Return the (x, y) coordinate for the center point of the cell that contains the specified text.  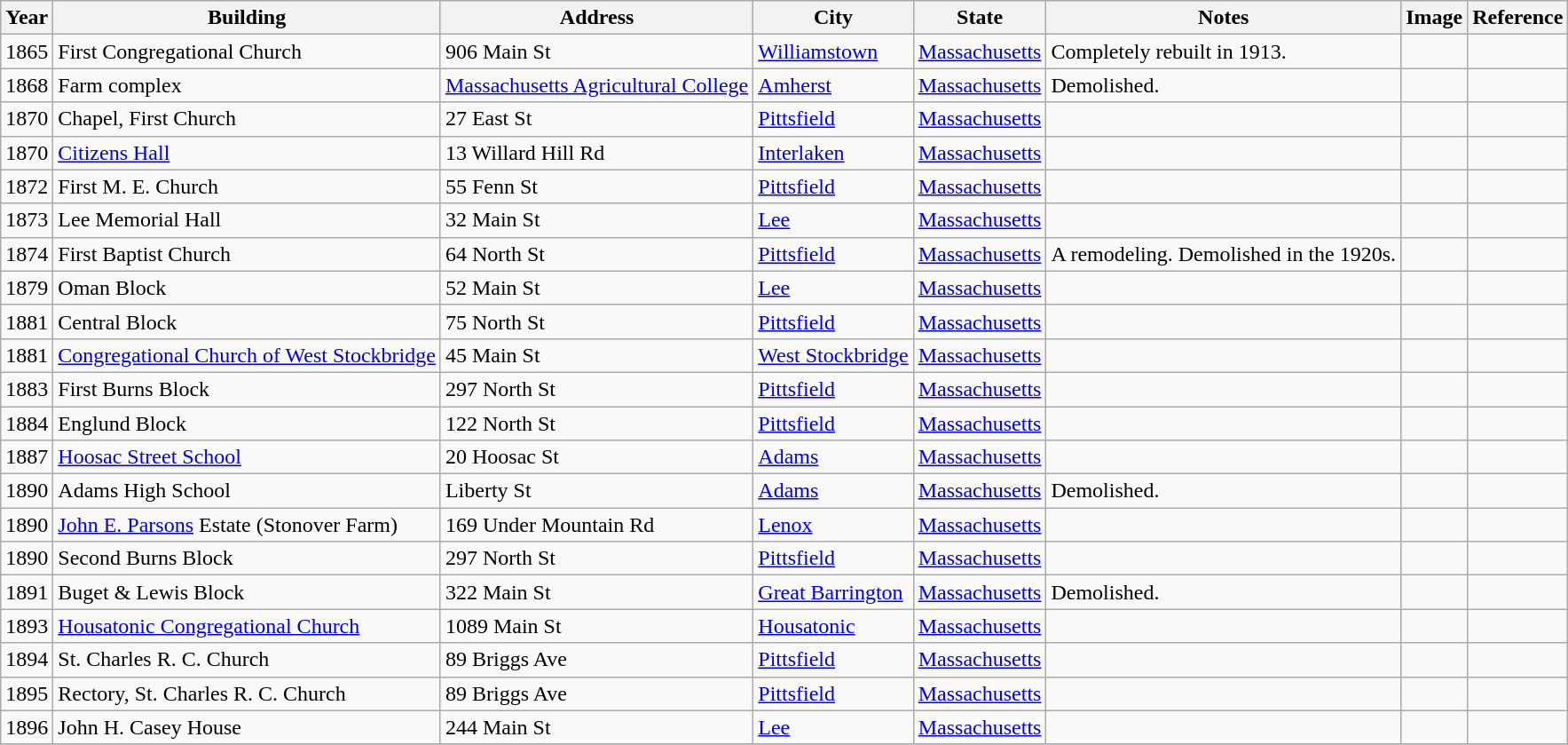
Williamstown (833, 52)
244 Main St (596, 727)
45 Main St (596, 355)
Massachusetts Agricultural College (596, 85)
Englund Block (247, 424)
75 North St (596, 321)
1865 (27, 52)
1872 (27, 186)
64 North St (596, 254)
First Burns Block (247, 389)
32 Main St (596, 220)
Lee Memorial Hall (247, 220)
West Stockbridge (833, 355)
52 Main St (596, 288)
1891 (27, 592)
State (980, 18)
St. Charles R. C. Church (247, 660)
First Congregational Church (247, 52)
169 Under Mountain Rd (596, 525)
Hoosac Street School (247, 457)
Oman Block (247, 288)
1883 (27, 389)
John E. Parsons Estate (Stonover Farm) (247, 525)
John H. Casey House (247, 727)
Central Block (247, 321)
1887 (27, 457)
Farm complex (247, 85)
Completely rebuilt in 1913. (1224, 52)
Notes (1224, 18)
Interlaken (833, 153)
13 Willard Hill Rd (596, 153)
27 East St (596, 119)
122 North St (596, 424)
Citizens Hall (247, 153)
1884 (27, 424)
Housatonic (833, 626)
A remodeling. Demolished in the 1920s. (1224, 254)
Image (1434, 18)
Building (247, 18)
1895 (27, 693)
Buget & Lewis Block (247, 592)
Amherst (833, 85)
1874 (27, 254)
1896 (27, 727)
Lenox (833, 525)
906 Main St (596, 52)
1894 (27, 660)
Rectory, St. Charles R. C. Church (247, 693)
1873 (27, 220)
First Baptist Church (247, 254)
Reference (1517, 18)
Second Burns Block (247, 559)
1089 Main St (596, 626)
55 Fenn St (596, 186)
Year (27, 18)
Liberty St (596, 491)
Chapel, First Church (247, 119)
Congregational Church of West Stockbridge (247, 355)
First M. E. Church (247, 186)
Adams High School (247, 491)
1893 (27, 626)
1868 (27, 85)
Great Barrington (833, 592)
Address (596, 18)
City (833, 18)
20 Hoosac St (596, 457)
322 Main St (596, 592)
Housatonic Congregational Church (247, 626)
1879 (27, 288)
